Determine the (X, Y) coordinate at the center of the cell enclosing the given text.  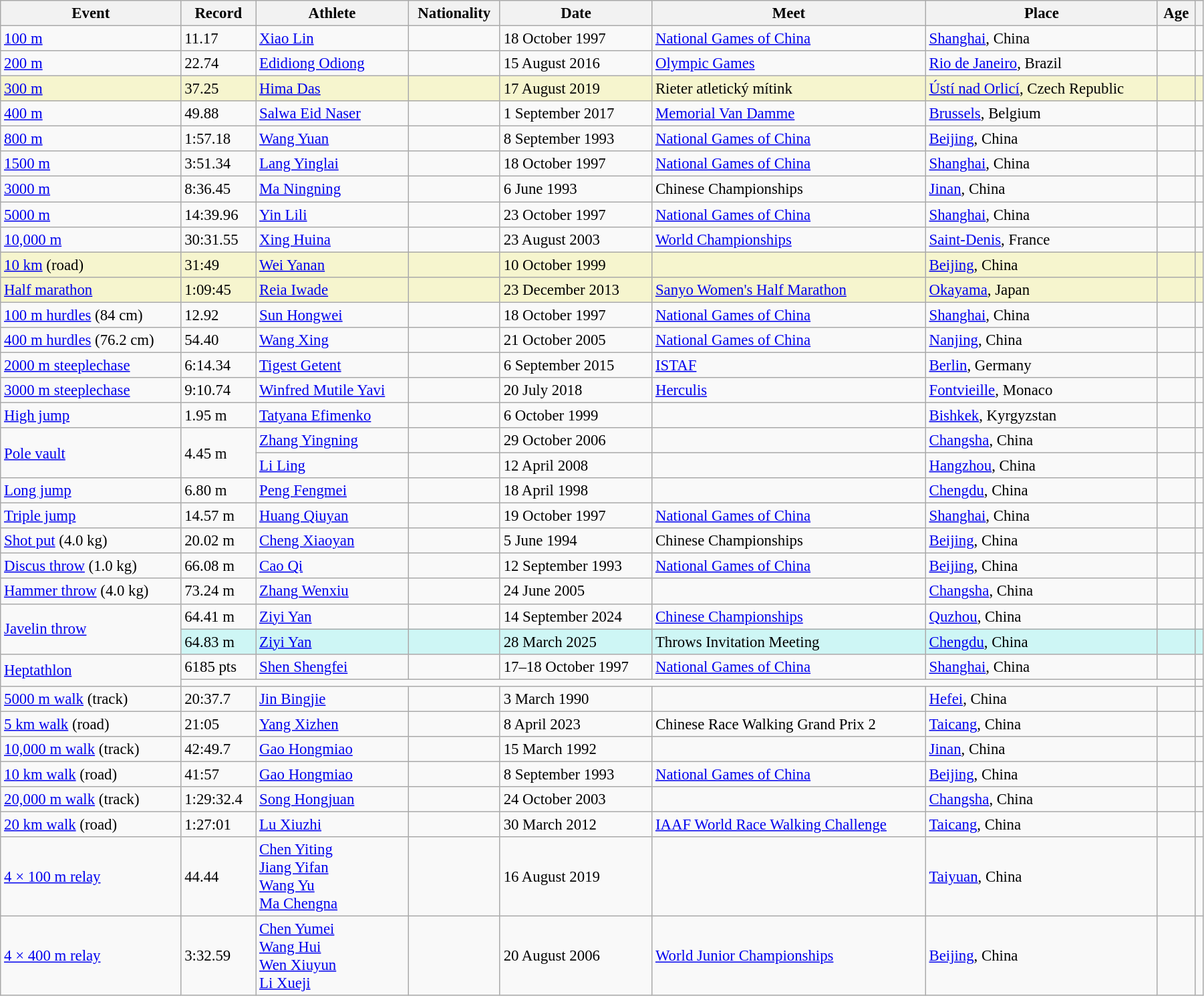
IAAF World Race Walking Challenge (789, 825)
World Junior Championships (789, 956)
Cao Qi (332, 566)
Li Ling (332, 466)
10,000 m (91, 239)
1500 m (91, 164)
Edidiong Odiong (332, 64)
6 June 1993 (576, 189)
400 m hurdles (76.2 cm) (91, 340)
100 m (91, 39)
14 September 2024 (576, 616)
1:27:01 (218, 825)
Hangzhou, China (1041, 466)
Javelin throw (91, 628)
30 March 2012 (576, 825)
12 September 1993 (576, 566)
Heptathlon (91, 670)
49.88 (218, 114)
Yin Lili (332, 215)
42:49.7 (218, 749)
20 km walk (road) (91, 825)
Athlete (332, 13)
200 m (91, 64)
21 October 2005 (576, 340)
Hefei, China (1041, 699)
20:37.7 (218, 699)
Xiao Lin (332, 39)
Wang Yuan (332, 139)
Huang Qiuyan (332, 516)
14:39.96 (218, 215)
Quzhou, China (1041, 616)
4 × 400 m relay (91, 956)
Lang Yinglai (332, 164)
19 October 1997 (576, 516)
Yang Xizhen (332, 724)
Ma Ningning (332, 189)
41:57 (218, 774)
High jump (91, 415)
300 m (91, 89)
16 August 2019 (576, 877)
Peng Fengmei (332, 491)
20.02 m (218, 541)
Salwa Eid Naser (332, 114)
Throws Invitation Meeting (789, 642)
64.41 m (218, 616)
Okayama, Japan (1041, 289)
Discus throw (1.0 kg) (91, 566)
24 June 2005 (576, 592)
1 September 2017 (576, 114)
10 km (road) (91, 265)
20,000 m walk (track) (91, 799)
400 m (91, 114)
Wei Yanan (332, 265)
4 × 100 m relay (91, 877)
1.95 m (218, 415)
Meet (789, 13)
23 December 2013 (576, 289)
20 August 2006 (576, 956)
54.40 (218, 340)
World Championships (789, 239)
64.83 m (218, 642)
800 m (91, 139)
66.08 m (218, 566)
Long jump (91, 491)
1:29:32.4 (218, 799)
5 June 1994 (576, 541)
Jin Bingjie (332, 699)
2000 m steeplechase (91, 365)
5000 m (91, 215)
Nanjing, China (1041, 340)
4.45 m (218, 453)
5000 m walk (track) (91, 699)
6:14.34 (218, 365)
Saint-Denis, France (1041, 239)
73.24 m (218, 592)
Bishkek, Kyrgyzstan (1041, 415)
Ústí nad Orlicí, Czech Republic (1041, 89)
Herculis (789, 390)
Olympic Games (789, 64)
Xing Huina (332, 239)
10 October 1999 (576, 265)
10 km walk (road) (91, 774)
15 March 1992 (576, 749)
44.44 (218, 877)
Event (91, 13)
15 August 2016 (576, 64)
Date (576, 13)
Pole vault (91, 453)
Age (1176, 13)
Nationality (454, 13)
3000 m (91, 189)
3000 m steeplechase (91, 390)
17–18 October 1997 (576, 666)
10,000 m walk (track) (91, 749)
Hima Das (332, 89)
Place (1041, 13)
Shot put (4.0 kg) (91, 541)
9:10.74 (218, 390)
31:49 (218, 265)
Half marathon (91, 289)
18 April 1998 (576, 491)
11.17 (218, 39)
8:36.45 (218, 189)
1:09:45 (218, 289)
3:51.34 (218, 164)
3 March 1990 (576, 699)
29 October 2006 (576, 441)
Chen YumeiWang HuiWen XiuyunLi Xueji (332, 956)
Tigest Getent (332, 365)
23 August 2003 (576, 239)
28 March 2025 (576, 642)
Fontvieille, Monaco (1041, 390)
37.25 (218, 89)
Reia Iwade (332, 289)
Wang Xing (332, 340)
Song Hongjuan (332, 799)
12.92 (218, 315)
Shen Shengfei (332, 666)
24 October 2003 (576, 799)
Zhang Yingning (332, 441)
Rio de Janeiro, Brazil (1041, 64)
ISTAF (789, 365)
Triple jump (91, 516)
Chinese Race Walking Grand Prix 2 (789, 724)
12 April 2008 (576, 466)
17 August 2019 (576, 89)
8 April 2023 (576, 724)
Berlin, Germany (1041, 365)
Sun Hongwei (332, 315)
23 October 1997 (576, 215)
Winfred Mutile Yavi (332, 390)
Tatyana Efimenko (332, 415)
30:31.55 (218, 239)
Memorial Van Damme (789, 114)
Zhang Wenxiu (332, 592)
Taiyuan, China (1041, 877)
20 July 2018 (576, 390)
6 October 1999 (576, 415)
Lu Xiuzhi (332, 825)
Hammer throw (4.0 kg) (91, 592)
6.80 m (218, 491)
100 m hurdles (84 cm) (91, 315)
Sanyo Women's Half Marathon (789, 289)
21:05 (218, 724)
1:57.18 (218, 139)
Record (218, 13)
6185 pts (218, 666)
5 km walk (road) (91, 724)
Rieter atletický mítink (789, 89)
Cheng Xiaoyan (332, 541)
Chen YitingJiang YifanWang YuMa Chengna (332, 877)
6 September 2015 (576, 365)
22.74 (218, 64)
14.57 m (218, 516)
3:32.59 (218, 956)
Brussels, Belgium (1041, 114)
